Output the (X, Y) coordinate of the center of the cell containing the given text.  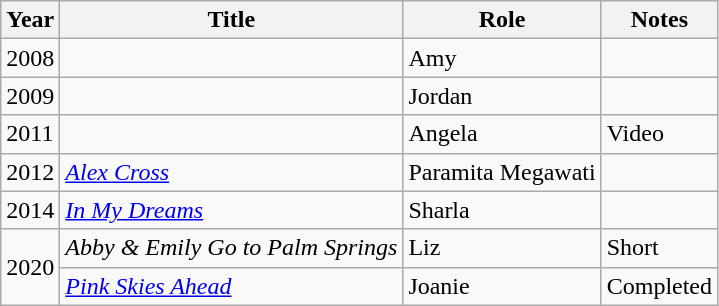
Angela (502, 134)
Paramita Megawati (502, 172)
Year (30, 20)
Notes (659, 20)
2014 (30, 210)
Jordan (502, 96)
In My Dreams (232, 210)
Video (659, 134)
2012 (30, 172)
Joanie (502, 286)
Completed (659, 286)
Abby & Emily Go to Palm Springs (232, 248)
Liz (502, 248)
2020 (30, 267)
2008 (30, 58)
2009 (30, 96)
Short (659, 248)
2011 (30, 134)
Role (502, 20)
Sharla (502, 210)
Amy (502, 58)
Pink Skies Ahead (232, 286)
Alex Cross (232, 172)
Title (232, 20)
